Search for the cell housing the specified text and yield its (x, y) center coordinate. 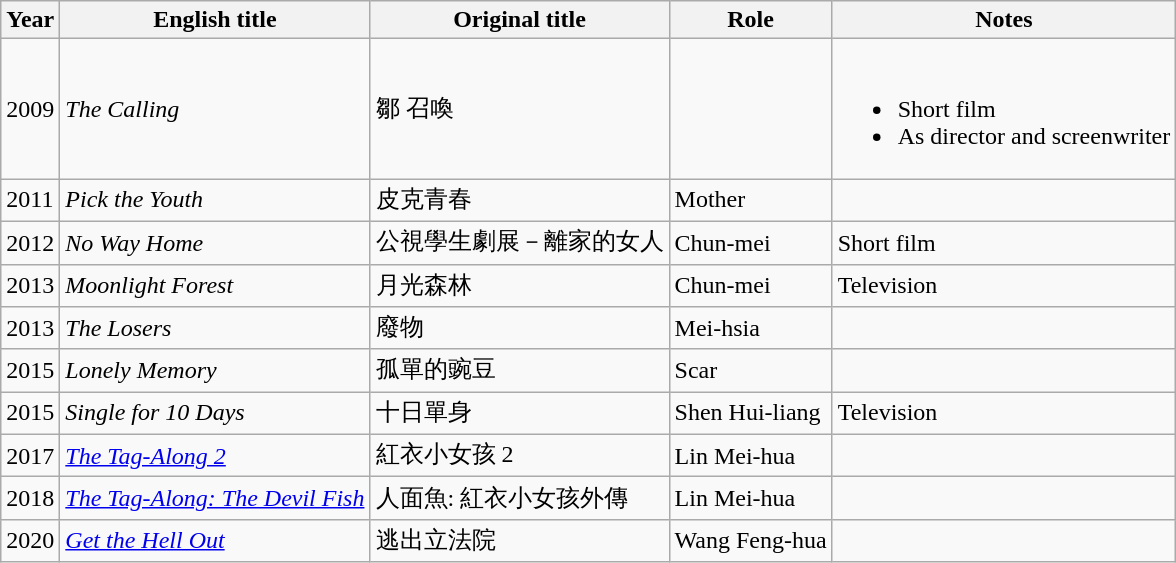
Scar (750, 370)
逃出立法院 (520, 540)
The Tag-Along 2 (215, 456)
2020 (30, 540)
2017 (30, 456)
Notes (1004, 20)
2018 (30, 498)
Mother (750, 200)
Shen Hui-liang (750, 414)
English title (215, 20)
廢物 (520, 328)
Year (30, 20)
2012 (30, 242)
皮克青春 (520, 200)
No Way Home (215, 242)
Short filmAs director and screenwriter (1004, 109)
Role (750, 20)
Lonely Memory (215, 370)
2009 (30, 109)
Get the Hell Out (215, 540)
The Losers (215, 328)
紅衣小女孩 2 (520, 456)
人面魚: 紅衣小女孩外傳 (520, 498)
Single for 10 Days (215, 414)
公視學生劇展－離家的女人 (520, 242)
孤單的豌豆 (520, 370)
月光森林 (520, 286)
The Calling (215, 109)
鄒 召喚 (520, 109)
2011 (30, 200)
The Tag-Along: The Devil Fish (215, 498)
Pick the Youth (215, 200)
Mei-hsia (750, 328)
Moonlight Forest (215, 286)
十日單身 (520, 414)
Wang Feng-hua (750, 540)
Short film (1004, 242)
Original title (520, 20)
